Capture the cell that displays the provided text and extract its (x, y) central coordinate. 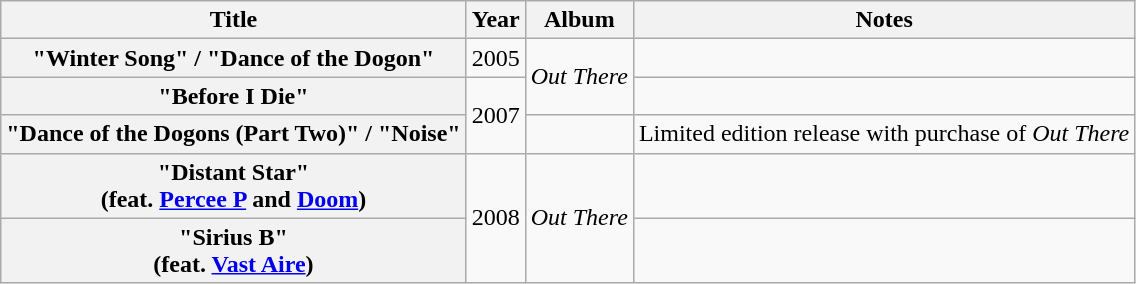
2008 (496, 218)
Album (579, 20)
"Sirius B"(feat. Vast Aire) (234, 250)
"Before I Die" (234, 96)
"Winter Song" / "Dance of the Dogon" (234, 58)
2007 (496, 115)
Year (496, 20)
Limited edition release with purchase of Out There (884, 134)
2005 (496, 58)
"Dance of the Dogons (Part Two)" / "Noise" (234, 134)
"Distant Star"(feat. Percee P and Doom) (234, 186)
Title (234, 20)
Notes (884, 20)
